For the text-containing cell, return its midpoint in (x, y) coordinate format. 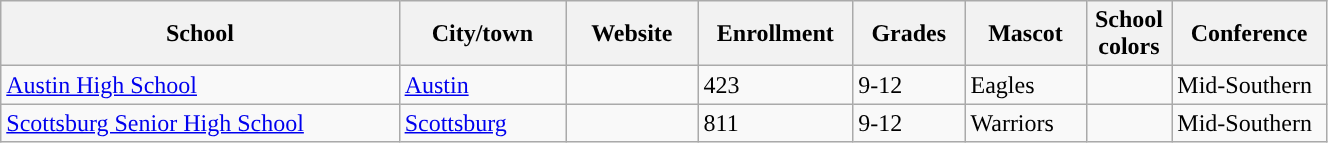
Warriors (1026, 123)
Conference (1250, 34)
Scottsburg Senior High School (200, 123)
Enrollment (776, 34)
Austin (482, 85)
Scottsburg (482, 123)
Grades (909, 34)
School colors (1129, 34)
423 (776, 85)
Eagles (1026, 85)
Website (632, 34)
School (200, 34)
Austin High School (200, 85)
Mascot (1026, 34)
811 (776, 123)
City/town (482, 34)
